Search for the cell housing the specified text and yield its (x, y) center coordinate. 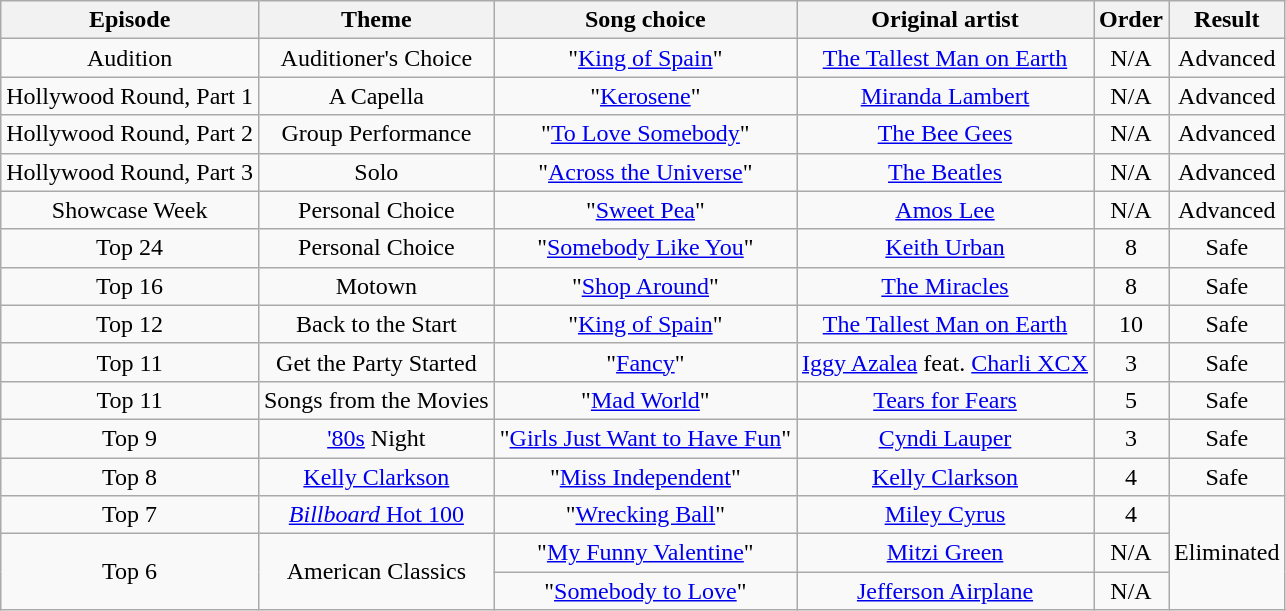
Song choice (645, 20)
Audition (130, 58)
"My Funny Valentine" (645, 553)
A Capella (376, 96)
"Shop Around" (645, 286)
Hollywood Round, Part 3 (130, 172)
Episode (130, 20)
Group Performance (376, 134)
Top 7 (130, 515)
5 (1132, 400)
"Somebody to Love" (645, 591)
Cyndi Lauper (944, 438)
Top 6 (130, 572)
American Classics (376, 572)
Showcase Week (130, 210)
Back to the Start (376, 324)
Theme (376, 20)
Top 12 (130, 324)
Eliminated (1227, 553)
Top 16 (130, 286)
'80s Night (376, 438)
Solo (376, 172)
"Girls Just Want to Have Fun" (645, 438)
Auditioner's Choice (376, 58)
Order (1132, 20)
"Wrecking Ball" (645, 515)
Tears for Fears (944, 400)
"Miss Independent" (645, 477)
Songs from the Movies (376, 400)
Top 24 (130, 248)
"Mad World" (645, 400)
10 (1132, 324)
"Fancy" (645, 362)
"Kerosene" (645, 96)
Top 9 (130, 438)
Result (1227, 20)
Hollywood Round, Part 1 (130, 96)
Miranda Lambert (944, 96)
Miley Cyrus (944, 515)
Mitzi Green (944, 553)
The Beatles (944, 172)
Keith Urban (944, 248)
Iggy Azalea feat. Charli XCX (944, 362)
The Miracles (944, 286)
Get the Party Started (376, 362)
Amos Lee (944, 210)
Motown (376, 286)
Top 8 (130, 477)
Original artist (944, 20)
Billboard Hot 100 (376, 515)
"Sweet Pea" (645, 210)
"Somebody Like You" (645, 248)
"To Love Somebody" (645, 134)
"Across the Universe" (645, 172)
The Bee Gees (944, 134)
Hollywood Round, Part 2 (130, 134)
Jefferson Airplane (944, 591)
